Identify which cell holds the provided text, then report its (X, Y) central coordinate. 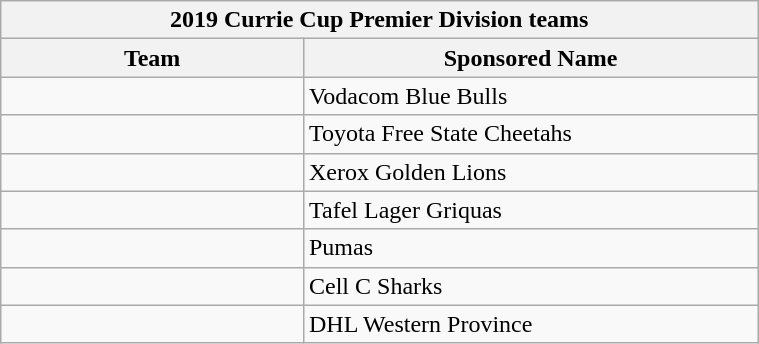
Pumas (530, 248)
Vodacom Blue Bulls (530, 96)
Toyota Free State Cheetahs (530, 134)
Team (152, 58)
Tafel Lager Griquas (530, 210)
Cell C Sharks (530, 286)
Xerox Golden Lions (530, 172)
Sponsored Name (530, 58)
DHL Western Province (530, 324)
2019 Currie Cup Premier Division teams (380, 20)
